Locate the cell with the specified text and output its (x, y) center coordinate. 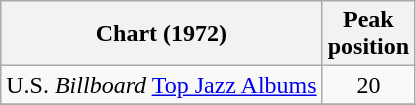
Peakposition (368, 34)
U.S. Billboard Top Jazz Albums (162, 85)
Chart (1972) (162, 34)
20 (368, 85)
